Pinpoint the cell where the given text exists, returning its [X, Y] midpoint coordinate. 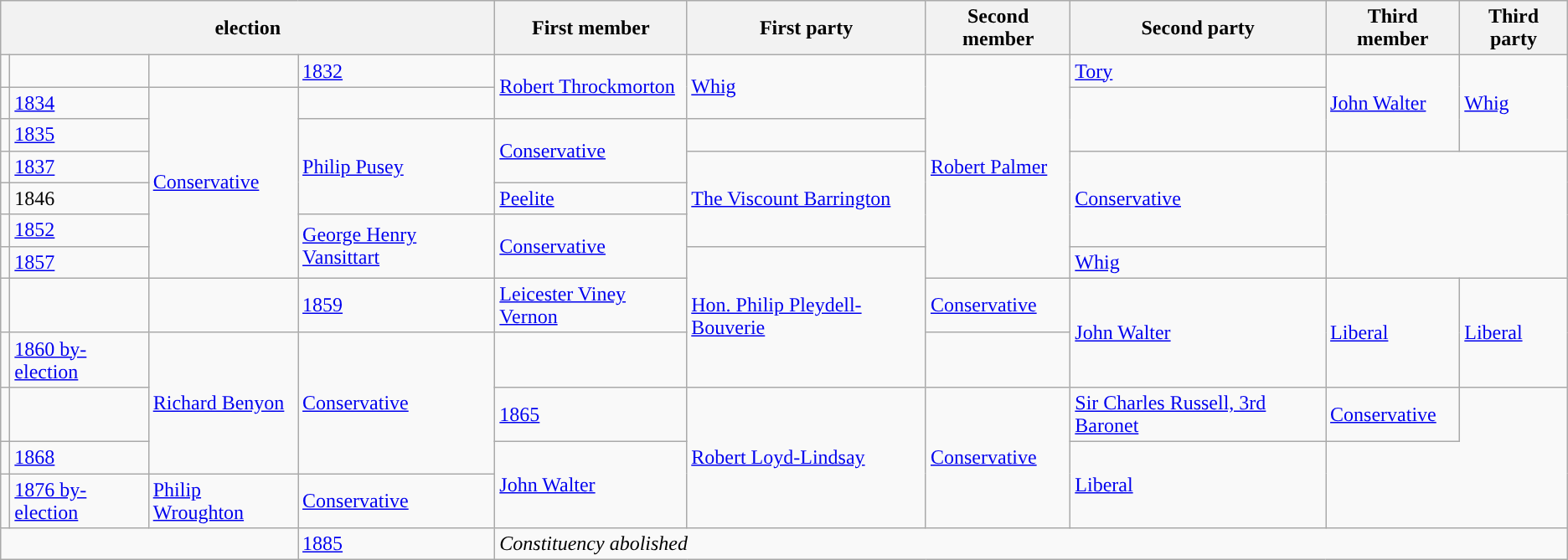
Third member [1393, 28]
Second party [1198, 28]
Robert Loyd-Lindsay [807, 457]
First party [807, 28]
1868 [79, 457]
election [248, 28]
1876 by-election [79, 501]
1834 [79, 103]
1832 [397, 71]
Leicester Viney Vernon [591, 305]
Hon. Philip Pleydell-Bouverie [807, 316]
Peelite [591, 198]
George Henry Vansittart [397, 246]
1857 [79, 262]
Philip Pusey [397, 167]
The Viscount Barrington [807, 198]
Constituency abolished [1031, 544]
Philip Wroughton [223, 501]
1885 [397, 544]
1835 [79, 135]
1859 [397, 305]
Sir Charles Russell, 3rd Baronet [1198, 414]
Tory [1198, 71]
Third party [1514, 28]
First member [591, 28]
Robert Palmer [998, 167]
1846 [79, 198]
Second member [998, 28]
1860 by-election [79, 360]
Richard Benyon [223, 403]
1837 [79, 167]
1865 [591, 414]
Robert Throckmorton [591, 87]
1852 [79, 230]
